Locate the cell with the specified text and output its (X, Y) center coordinate. 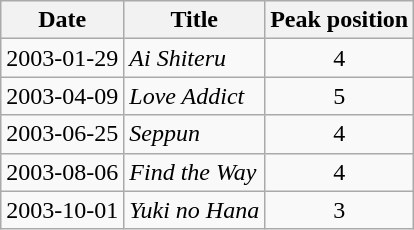
2003-10-01 (62, 210)
Seppun (194, 134)
Peak position (340, 20)
Ai Shiteru (194, 58)
5 (340, 96)
3 (340, 210)
Title (194, 20)
2003-06-25 (62, 134)
2003-01-29 (62, 58)
Date (62, 20)
2003-04-09 (62, 96)
Love Addict (194, 96)
Yuki no Hana (194, 210)
2003-08-06 (62, 172)
Find the Way (194, 172)
